Return the (x, y) coordinate for the center point of the cell that contains the specified text.  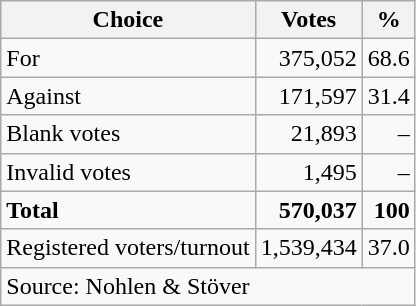
For (128, 58)
Registered voters/turnout (128, 248)
Against (128, 96)
68.6 (388, 58)
100 (388, 210)
31.4 (388, 96)
1,539,434 (308, 248)
% (388, 20)
171,597 (308, 96)
Total (128, 210)
570,037 (308, 210)
1,495 (308, 172)
Choice (128, 20)
Blank votes (128, 134)
Invalid votes (128, 172)
37.0 (388, 248)
375,052 (308, 58)
21,893 (308, 134)
Votes (308, 20)
Source: Nohlen & Stöver (208, 286)
